Output the (x, y) coordinate of the center of the cell containing the given text.  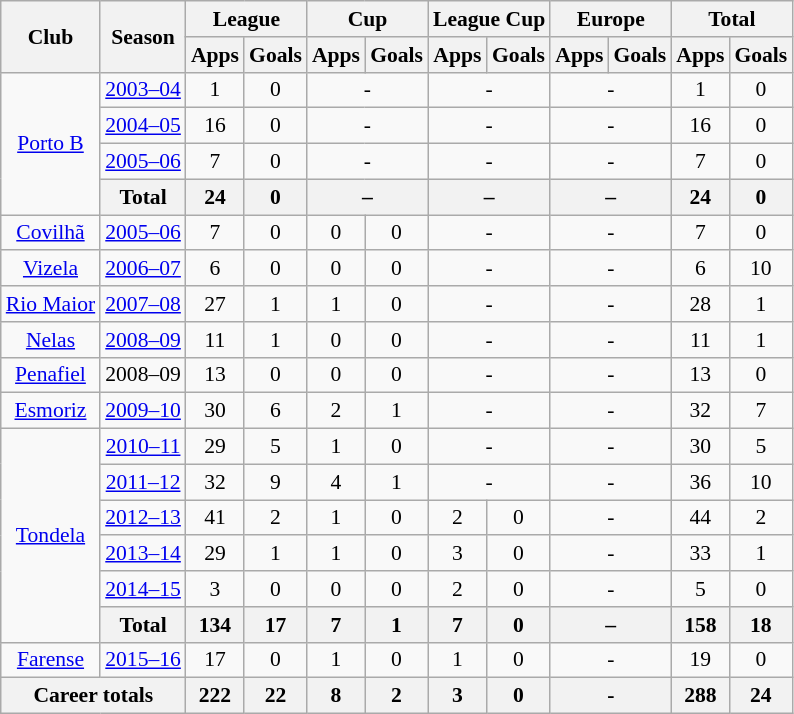
2012–13 (143, 518)
Covilhã (50, 233)
22 (276, 696)
2010–11 (143, 447)
Europe (610, 19)
Tondela (50, 536)
League (246, 19)
288 (700, 696)
Club (50, 36)
Vizela (50, 269)
41 (215, 518)
Farense (50, 660)
19 (700, 660)
4 (336, 482)
2007–08 (143, 304)
8 (336, 696)
2004–05 (143, 126)
158 (700, 625)
Rio Maior (50, 304)
League Cup (489, 19)
Cup (368, 19)
2011–12 (143, 482)
33 (700, 554)
2015–16 (143, 660)
Esmoriz (50, 411)
Career totals (94, 696)
134 (215, 625)
Porto B (50, 143)
2013–14 (143, 554)
36 (700, 482)
Penafiel (50, 375)
2006–07 (143, 269)
Season (143, 36)
44 (700, 518)
2014–15 (143, 589)
28 (700, 304)
222 (215, 696)
18 (760, 625)
Nelas (50, 340)
9 (276, 482)
27 (215, 304)
2009–10 (143, 411)
2003–04 (143, 90)
